Output the [X, Y] coordinate of the center of the cell containing the given text.  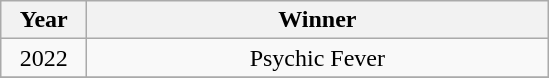
2022 [44, 58]
Winner [318, 20]
Psychic Fever [318, 58]
Year [44, 20]
